Detect which cell encompasses the target text, then output its [x, y] center coordinate. 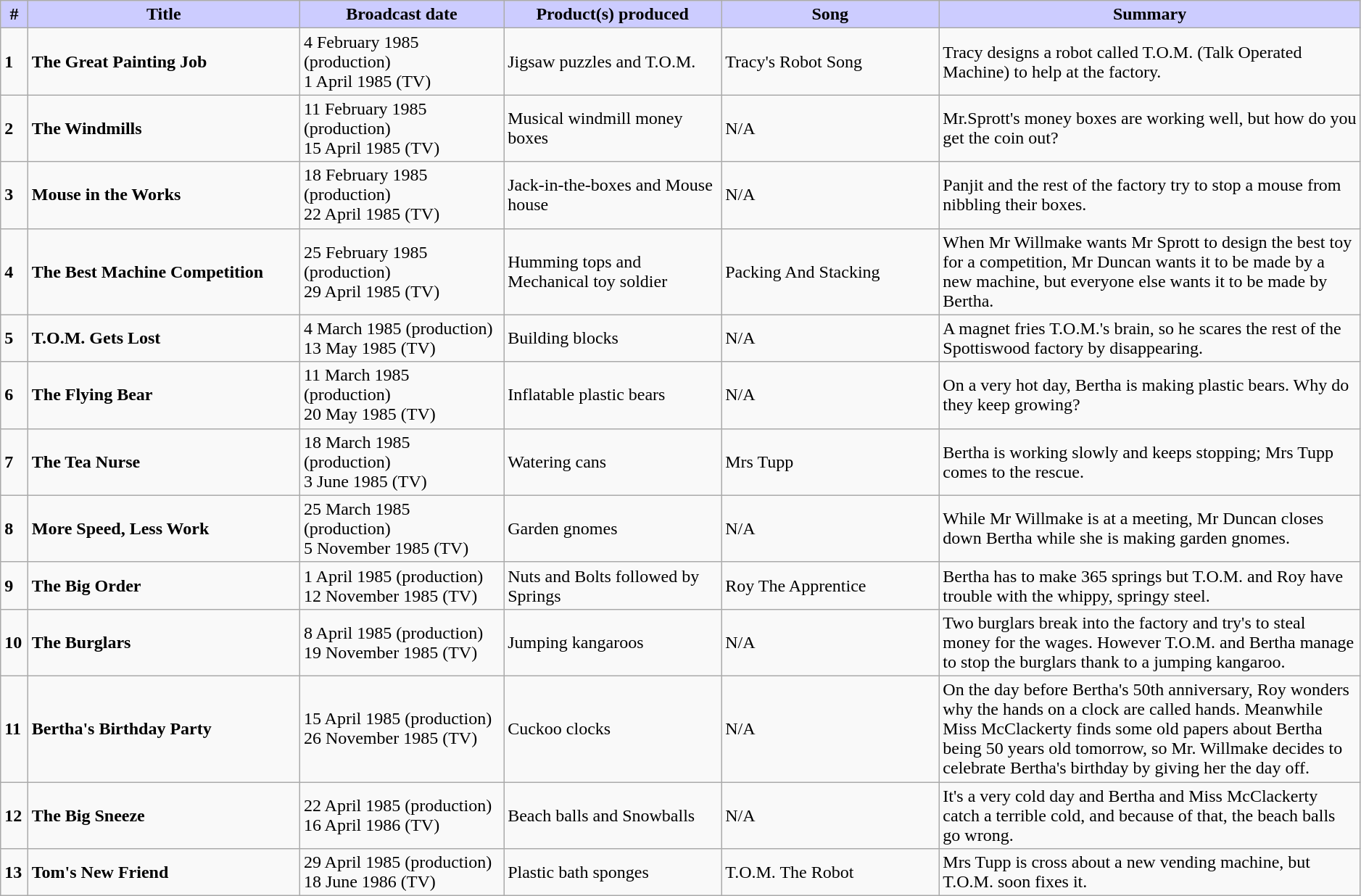
15 April 1985 (production)26 November 1985 (TV) [402, 729]
Tracy's Robot Song [830, 62]
7 [15, 462]
6 [15, 395]
Mrs Tupp [830, 462]
22 April 1985 (production)16 April 1986 (TV) [402, 815]
On a very hot day, Bertha is making plastic bears. Why do they keep growing? [1150, 395]
Bertha's Birthday Party [164, 729]
T.O.M. The Robot [830, 873]
8 [15, 528]
10 [15, 642]
The Flying Bear [164, 395]
4 [15, 271]
Garden gnomes [613, 528]
Cuckoo clocks [613, 729]
The Tea Nurse [164, 462]
A magnet fries T.O.M.'s brain, so he scares the rest of the Spottiswood factory by disappearing. [1150, 338]
Panjit and the rest of the factory try to stop a mouse from nibbling their boxes. [1150, 195]
Bertha is working slowly and keeps stopping; Mrs Tupp comes to the rescue. [1150, 462]
Tracy designs a robot called T.O.M. (Talk Operated Machine) to help at the factory. [1150, 62]
8 April 1985 (production)19 November 1985 (TV) [402, 642]
13 [15, 873]
Broadcast date [402, 14]
Roy The Apprentice [830, 586]
The Big Order [164, 586]
Mouse in the Works [164, 195]
More Speed, Less Work [164, 528]
Packing And Stacking [830, 271]
4 February 1985 (production)1 April 1985 (TV) [402, 62]
It's a very cold day and Bertha and Miss McClackerty catch a terrible cold, and because of that, the beach balls go wrong. [1150, 815]
9 [15, 586]
T.O.M. Gets Lost [164, 338]
While Mr Willmake is at a meeting, Mr Duncan closes down Bertha while she is making garden gnomes. [1150, 528]
Watering cans [613, 462]
18 March 1985 (production)3 June 1985 (TV) [402, 462]
25 February 1985 (production)29 April 1985 (TV) [402, 271]
Jack-in-the-boxes and Mouse house [613, 195]
Mrs Tupp is cross about a new vending machine, but T.O.M. soon fixes it. [1150, 873]
Nuts and Bolts followed by Springs [613, 586]
The Great Painting Job [164, 62]
The Big Sneeze [164, 815]
12 [15, 815]
1 [15, 62]
The Best Machine Competition [164, 271]
Tom's New Friend [164, 873]
2 [15, 128]
4 March 1985 (production)13 May 1985 (TV) [402, 338]
Jumping kangaroos [613, 642]
5 [15, 338]
Beach balls and Snowballs [613, 815]
Jigsaw puzzles and T.O.M. [613, 62]
Inflatable plastic bears [613, 395]
Product(s) produced [613, 14]
Building blocks [613, 338]
Title [164, 14]
The Windmills [164, 128]
# [15, 14]
18 February 1985 (production)22 April 1985 (TV) [402, 195]
3 [15, 195]
11 February 1985 (production)15 April 1985 (TV) [402, 128]
1 April 1985 (production)12 November 1985 (TV) [402, 586]
Plastic bath sponges [613, 873]
Song [830, 14]
11 [15, 729]
Mr.Sprott's money boxes are working well, but how do you get the coin out? [1150, 128]
Humming tops and Mechanical toy soldier [613, 271]
Musical windmill money boxes [613, 128]
Bertha has to make 365 springs but T.O.M. and Roy have trouble with the whippy, springy steel. [1150, 586]
Summary [1150, 14]
11 March 1985 (production)20 May 1985 (TV) [402, 395]
The Burglars [164, 642]
29 April 1985 (production)18 June 1986 (TV) [402, 873]
25 March 1985 (production)5 November 1985 (TV) [402, 528]
